Locate the cell with the specified text and output its [X, Y] center coordinate. 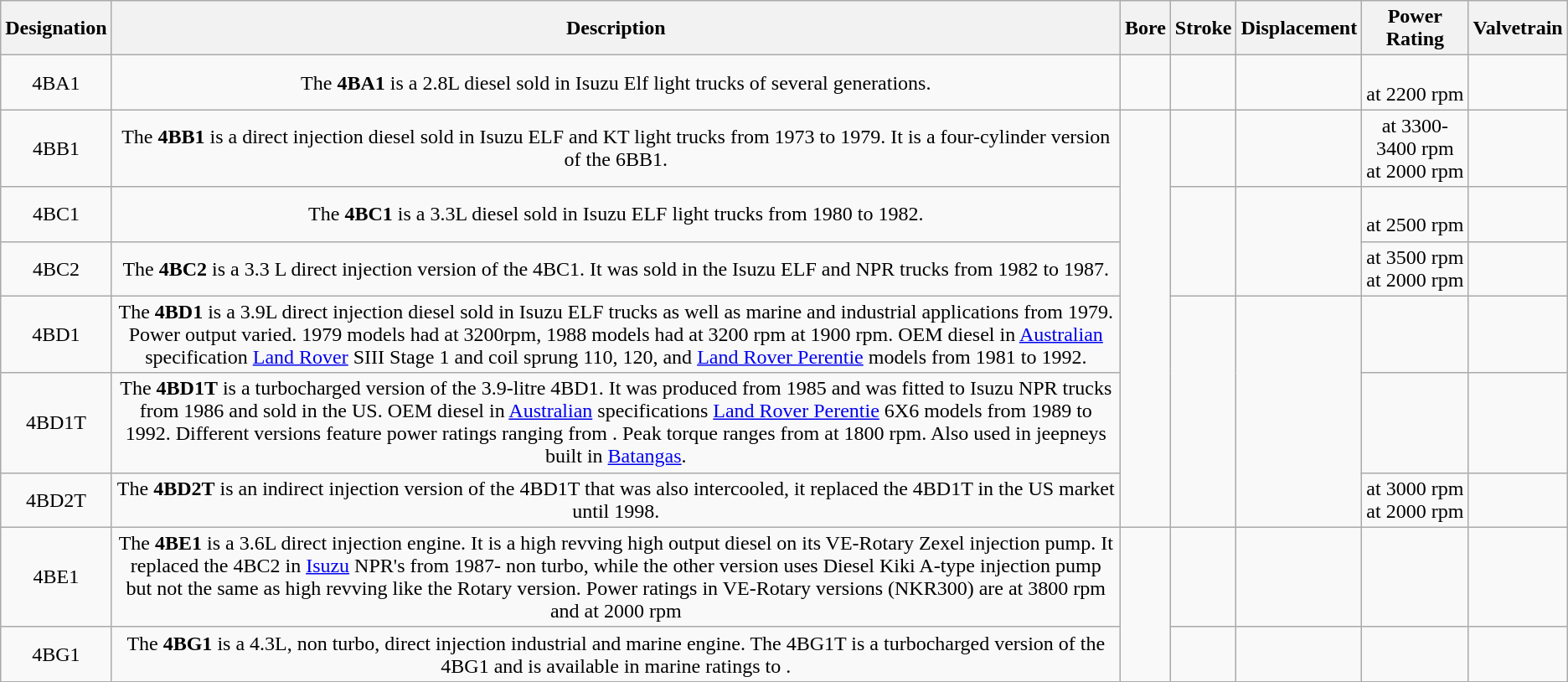
The 4BC2 is a 3.3 L direct injection version of the 4BC1. It was sold in the Isuzu ELF and NPR trucks from 1982 to 1987. [616, 268]
4BE1 [56, 576]
The 4BA1 is a 2.8L diesel sold in Isuzu Elf light trucks of several generations. [616, 82]
at 2200 rpm [1416, 82]
The 4BB1 is a direct injection diesel sold in Isuzu ELF and KT light trucks from 1973 to 1979. It is a four-cylinder version of the 6BB1. [616, 148]
Power Rating [1416, 28]
at 3000 rpm at 2000 rpm [1416, 499]
4BA1 [56, 82]
4BD1T [56, 422]
Bore [1145, 28]
Valvetrain [1518, 28]
Description [616, 28]
Displacement [1299, 28]
at 3500 rpm at 2000 rpm [1416, 268]
Stroke [1203, 28]
at 2500 rpm [1416, 214]
Designation [56, 28]
4BG1 [56, 654]
4BC1 [56, 214]
4BC2 [56, 268]
4BB1 [56, 148]
4BD2T [56, 499]
4BD1 [56, 334]
The 4BC1 is a 3.3L diesel sold in Isuzu ELF light trucks from 1980 to 1982. [616, 214]
at 3300-3400 rpm at 2000 rpm [1416, 148]
The 4BD2T is an indirect injection version of the 4BD1T that was also intercooled, it replaced the 4BD1T in the US market until 1998. [616, 499]
